Find where the given text appears and provide that cell's center as [x, y] coordinate. 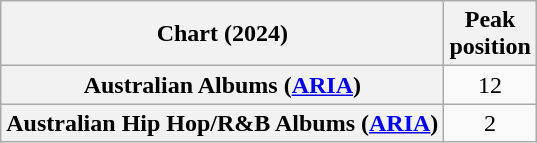
Australian Hip Hop/R&B Albums (ARIA) [222, 123]
Chart (2024) [222, 34]
Peakposition [490, 34]
12 [490, 85]
2 [490, 123]
Australian Albums (ARIA) [222, 85]
